Locate the cell with the specified text and output its (x, y) center coordinate. 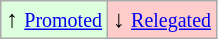
↓ Relegated (162, 20)
↑ Promoted (54, 20)
